Identify which cell holds the provided text, then report its (x, y) central coordinate. 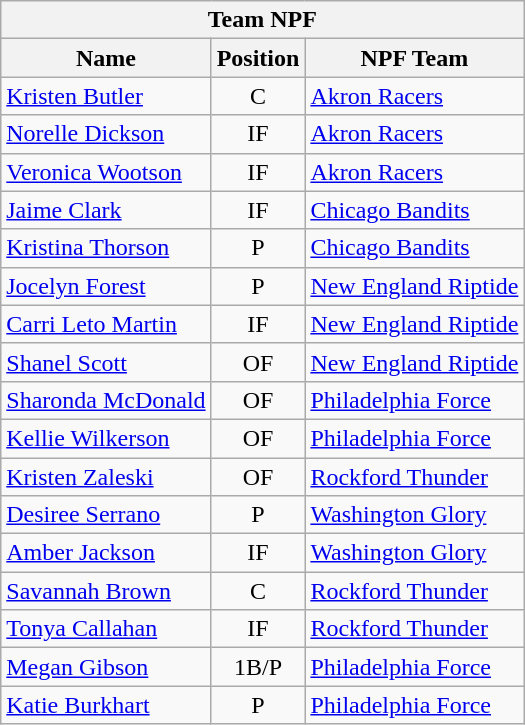
Name (106, 58)
Jocelyn Forest (106, 286)
Team NPF (262, 20)
Kristina Thorson (106, 248)
Carri Leto Martin (106, 324)
Amber Jackson (106, 553)
1B/P (258, 667)
Kellie Wilkerson (106, 438)
Position (258, 58)
Shanel Scott (106, 362)
NPF Team (414, 58)
Savannah Brown (106, 591)
Tonya Callahan (106, 629)
Veronica Wootson (106, 172)
Sharonda McDonald (106, 400)
Jaime Clark (106, 210)
Megan Gibson (106, 667)
Desiree Serrano (106, 515)
Katie Burkhart (106, 705)
Kristen Butler (106, 96)
Norelle Dickson (106, 134)
Kristen Zaleski (106, 477)
